From the cell containing the given text, extract its center point as [X, Y] coordinate. 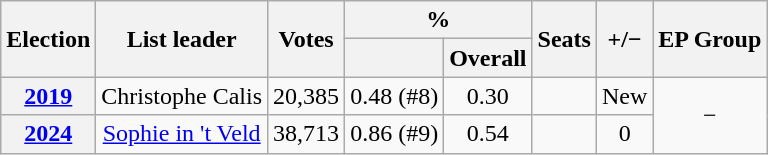
Election [48, 39]
Sophie in 't Veld [182, 134]
New [624, 96]
Votes [306, 39]
2019 [48, 96]
0.86 (#9) [394, 134]
Christophe Calis [182, 96]
2024 [48, 134]
0.54 [488, 134]
Overall [488, 58]
+/− [624, 39]
% [438, 20]
EP Group [710, 39]
0 [624, 134]
Seats [564, 39]
0.30 [488, 96]
0.48 (#8) [394, 96]
38,713 [306, 134]
20,385 [306, 96]
− [710, 115]
List leader [182, 39]
